Scan for the cell matching the given text and deliver its (x, y) coordinate at center. 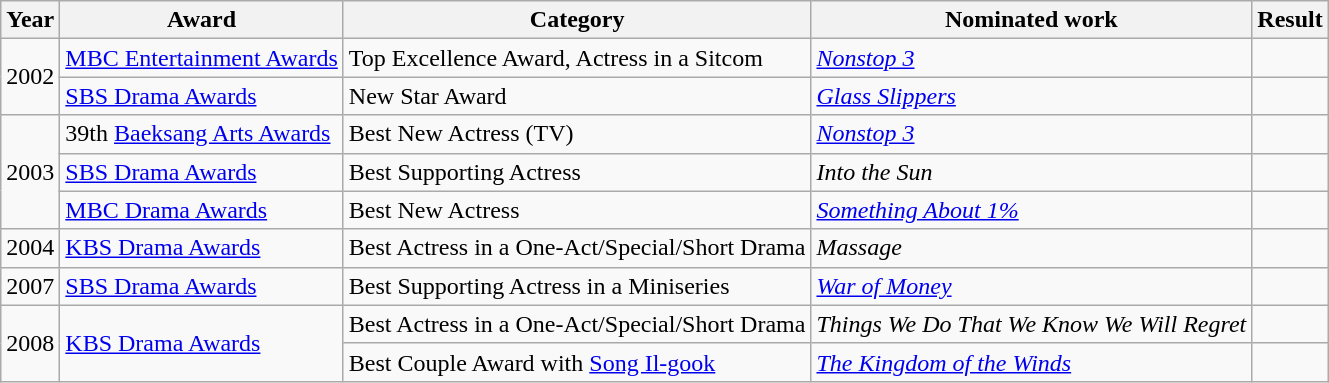
Things We Do That We Know We Will Regret (1032, 324)
Best New Actress (TV) (577, 134)
Year (30, 20)
2002 (30, 77)
2007 (30, 286)
Result (1290, 20)
New Star Award (577, 96)
Into the Sun (1032, 172)
Best Couple Award with Song Il-gook (577, 362)
Nominated work (1032, 20)
Glass Slippers (1032, 96)
Award (202, 20)
Category (577, 20)
MBC Drama Awards (202, 210)
Something About 1% (1032, 210)
2003 (30, 172)
2004 (30, 248)
Best Supporting Actress (577, 172)
Best New Actress (577, 210)
39th Baeksang Arts Awards (202, 134)
2008 (30, 343)
War of Money (1032, 286)
The Kingdom of the Winds (1032, 362)
Best Supporting Actress in a Miniseries (577, 286)
MBC Entertainment Awards (202, 58)
Top Excellence Award, Actress in a Sitcom (577, 58)
Massage (1032, 248)
